For the text-containing cell, return its midpoint in (X, Y) coordinate format. 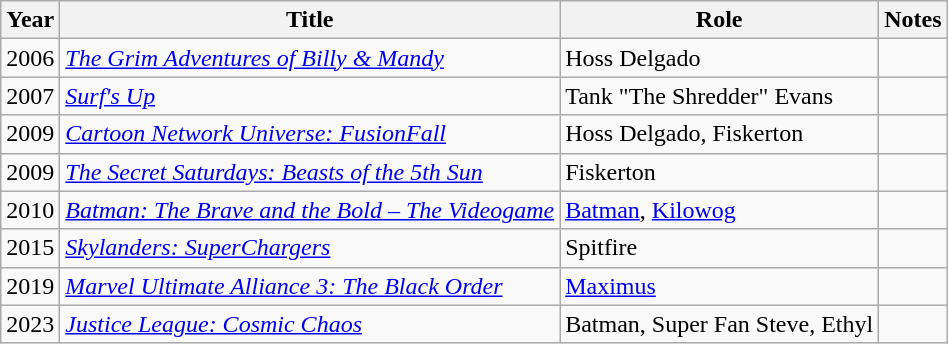
Batman, Super Fan Steve, Ethyl (720, 324)
2019 (30, 286)
Hoss Delgado, Fiskerton (720, 134)
Spitfire (720, 248)
Year (30, 20)
Notes (913, 20)
Batman, Kilowog (720, 210)
2023 (30, 324)
Hoss Delgado (720, 58)
Tank "The Shredder" Evans (720, 96)
2015 (30, 248)
Role (720, 20)
The Secret Saturdays: Beasts of the 5th Sun (310, 172)
Skylanders: SuperChargers (310, 248)
Cartoon Network Universe: FusionFall (310, 134)
2007 (30, 96)
Justice League: Cosmic Chaos (310, 324)
Title (310, 20)
Marvel Ultimate Alliance 3: The Black Order (310, 286)
Fiskerton (720, 172)
Batman: The Brave and the Bold – The Videogame (310, 210)
Surf's Up (310, 96)
2006 (30, 58)
2010 (30, 210)
Maximus (720, 286)
The Grim Adventures of Billy & Mandy (310, 58)
